For the text-containing cell, return its midpoint in [X, Y] coordinate format. 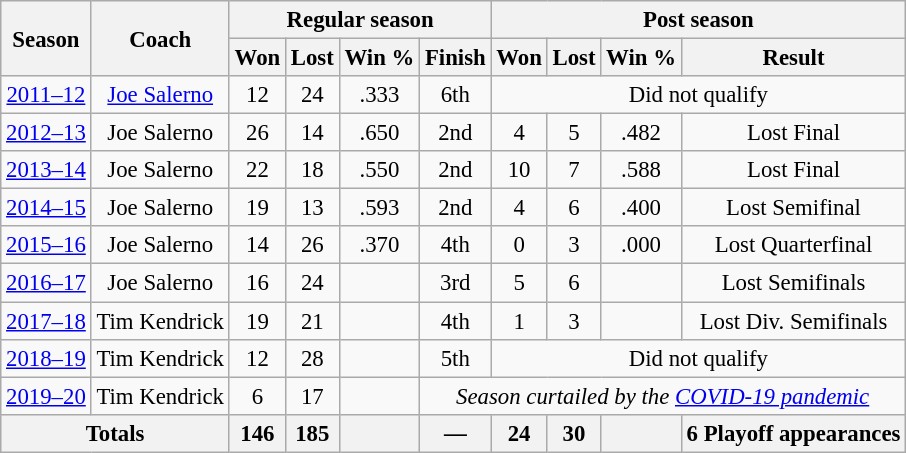
22 [257, 170]
3rd [456, 283]
7 [574, 170]
Coach [160, 38]
Lost Semifinal [793, 208]
— [456, 433]
Lost Semifinals [793, 283]
30 [574, 433]
.370 [379, 245]
17 [312, 396]
.588 [641, 170]
Season curtailed by the COVID-19 pandemic [663, 396]
6th [456, 95]
Lost Div. Semifinals [793, 321]
Finish [456, 58]
Regular season [360, 20]
18 [312, 170]
16 [257, 283]
6 Playoff appearances [793, 433]
.482 [641, 133]
2019–20 [46, 396]
2016–17 [46, 283]
.550 [379, 170]
0 [519, 245]
.593 [379, 208]
28 [312, 358]
Season [46, 38]
2014–15 [46, 208]
13 [312, 208]
.333 [379, 95]
Lost Quarterfinal [793, 245]
.000 [641, 245]
185 [312, 433]
146 [257, 433]
.400 [641, 208]
.650 [379, 133]
21 [312, 321]
Post season [698, 20]
2013–14 [46, 170]
Totals [116, 433]
2015–16 [46, 245]
1 [519, 321]
Result [793, 58]
2011–12 [46, 95]
2012–13 [46, 133]
2017–18 [46, 321]
10 [519, 170]
2018–19 [46, 358]
5th [456, 358]
